Search for the cell housing the specified text and yield its (X, Y) center coordinate. 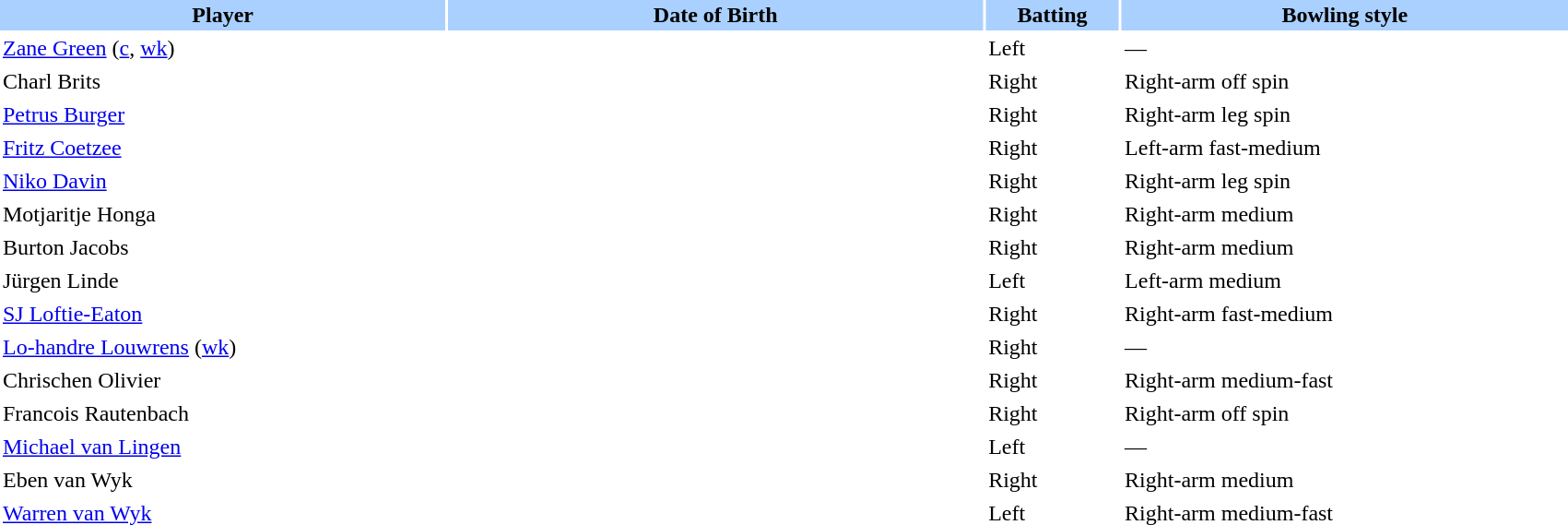
Lo-handre Louwrens (wk) (223, 347)
Michael van Lingen (223, 447)
Burton Jacobs (223, 247)
Fritz Coetzee (223, 148)
Jürgen Linde (223, 280)
Batting (1053, 15)
Charl Brits (223, 81)
Zane Green (c, wk) (223, 48)
Eben van Wyk (223, 480)
Petrus Burger (223, 114)
Bowling style (1344, 15)
Chrischen Olivier (223, 380)
Right-arm fast-medium (1344, 314)
Right-arm medium-fast (1344, 380)
Left-arm fast-medium (1344, 148)
Left-arm medium (1344, 280)
Date of Birth (715, 15)
Francois Rautenbach (223, 413)
Player (223, 15)
Niko Davin (223, 181)
SJ Loftie-Eaton (223, 314)
Motjaritje Honga (223, 214)
